Determine the (X, Y) coordinate at the center of the cell enclosing the given text.  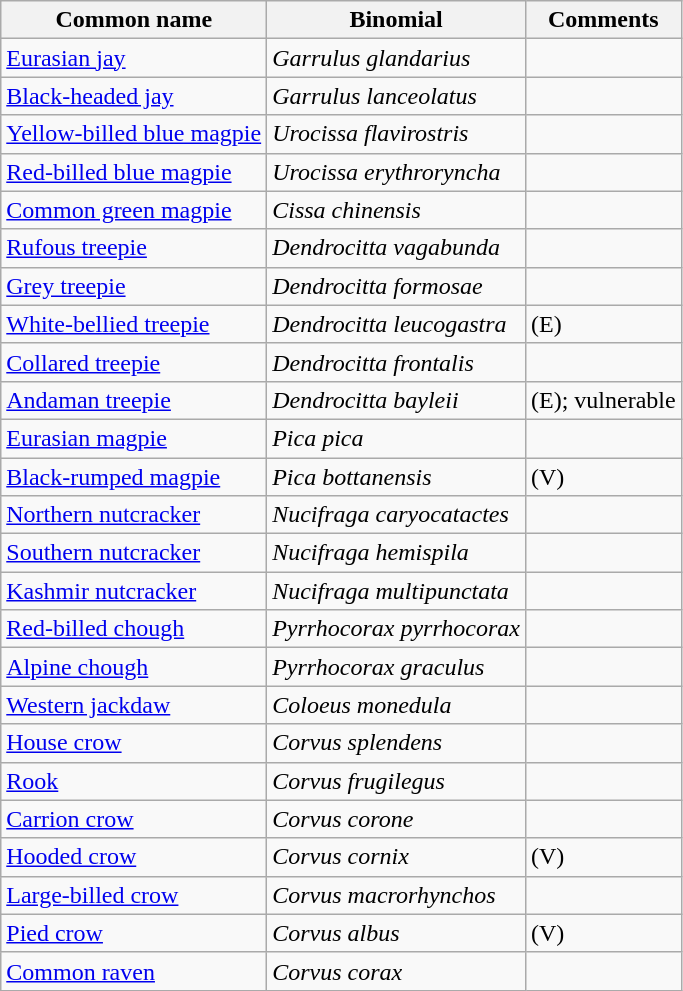
(E); vulnerable (603, 400)
Cissa chinensis (396, 210)
Rook (134, 781)
Rufous treepie (134, 248)
Pyrrhocorax graculus (396, 667)
Corvus macrorhynchos (396, 895)
Eurasian magpie (134, 438)
Binomial (396, 20)
Nucifraga multipunctata (396, 591)
Nucifraga caryocatactes (396, 515)
Dendrocitta formosae (396, 286)
Garrulus glandarius (396, 58)
Andaman treepie (134, 400)
Pica bottanensis (396, 477)
Dendrocitta frontalis (396, 362)
Comments (603, 20)
White-bellied treepie (134, 324)
Pica pica (396, 438)
Corvus albus (396, 933)
Western jackdaw (134, 705)
Dendrocitta vagabunda (396, 248)
Coloeus monedula (396, 705)
Carrion crow (134, 819)
Pyrrhocorax pyrrhocorax (396, 629)
Dendrocitta leucogastra (396, 324)
Dendrocitta bayleii (396, 400)
Black-headed jay (134, 96)
Red-billed chough (134, 629)
Corvus corax (396, 971)
Common name (134, 20)
Corvus corone (396, 819)
Urocissa flavirostris (396, 134)
Urocissa erythroryncha (396, 172)
House crow (134, 743)
Alpine chough (134, 667)
(E) (603, 324)
Yellow-billed blue magpie (134, 134)
Corvus splendens (396, 743)
Common green magpie (134, 210)
Eurasian jay (134, 58)
Common raven (134, 971)
Southern nutcracker (134, 553)
Red-billed blue magpie (134, 172)
Corvus cornix (396, 857)
Nucifraga hemispila (396, 553)
Collared treepie (134, 362)
Kashmir nutcracker (134, 591)
Large-billed crow (134, 895)
Grey treepie (134, 286)
Northern nutcracker (134, 515)
Garrulus lanceolatus (396, 96)
Pied crow (134, 933)
Corvus frugilegus (396, 781)
Hooded crow (134, 857)
Black-rumped magpie (134, 477)
